Pinpoint the cell where the given text exists, returning its [X, Y] midpoint coordinate. 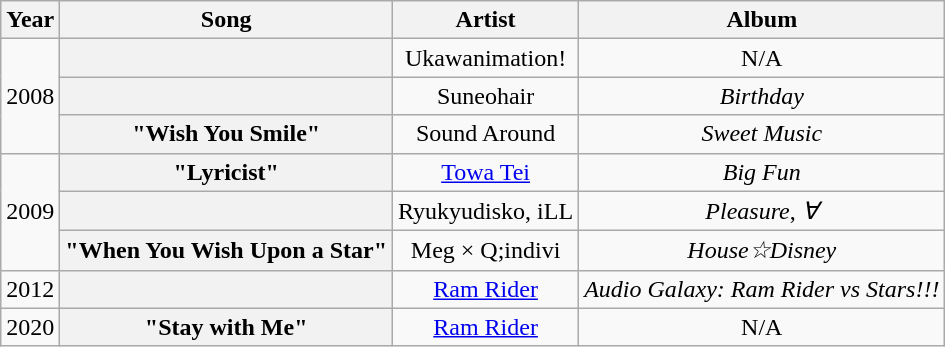
Artist [486, 20]
Towa Tei [486, 172]
House☆Disney [762, 251]
Birthday [762, 96]
"When You Wish Upon a Star" [226, 251]
Album [762, 20]
2009 [30, 212]
"Stay with Me" [226, 327]
2012 [30, 289]
"Lyricist" [226, 172]
2008 [30, 96]
Big Fun [762, 172]
"Wish You Smile" [226, 134]
Sweet Music [762, 134]
Ryukyudisko, iLL [486, 211]
Suneohair [486, 96]
Year [30, 20]
Meg × Q;indivi [486, 251]
Sound Around [486, 134]
Ukawanimation! [486, 58]
Pleasure, ∀ [762, 211]
Song [226, 20]
2020 [30, 327]
Audio Galaxy: Ram Rider vs Stars!!! [762, 289]
